Detect which cell encompasses the target text, then output its [X, Y] center coordinate. 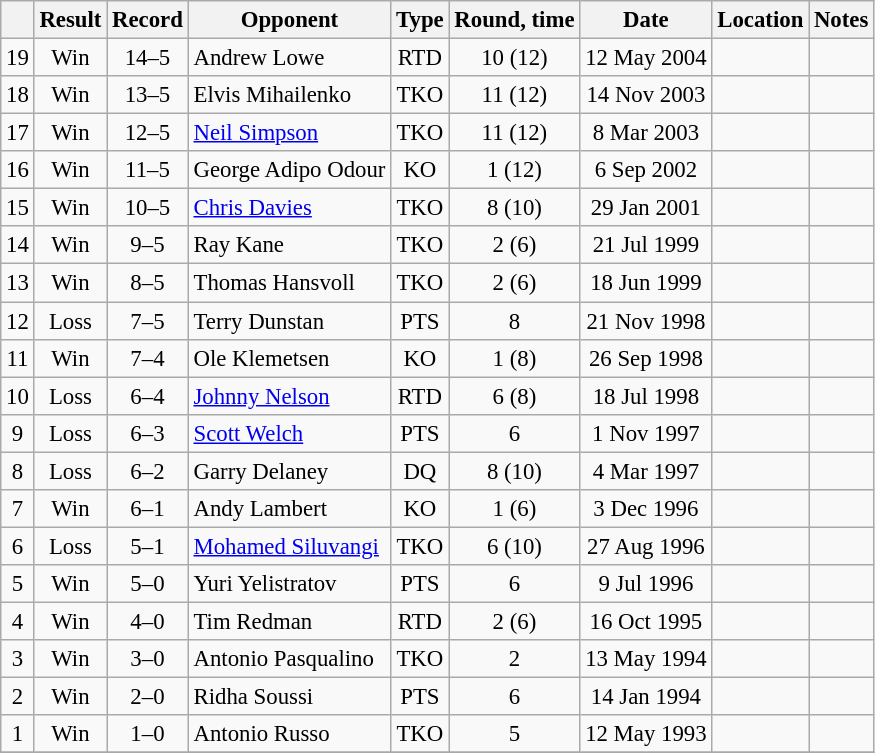
Opponent [290, 20]
Elvis Mihailenko [290, 95]
3 Dec 1996 [646, 509]
10 [18, 396]
7 [18, 509]
29 Jan 2001 [646, 208]
14–5 [148, 58]
7–5 [148, 321]
10 (12) [514, 58]
Andy Lambert [290, 509]
2–0 [148, 697]
Antonio Pasqualino [290, 659]
Tim Redman [290, 621]
18 Jun 1999 [646, 283]
4 Mar 1997 [646, 471]
Antonio Russo [290, 734]
Mohamed Siluvangi [290, 546]
Ray Kane [290, 245]
12 May 1993 [646, 734]
DQ [420, 471]
7–4 [148, 358]
13 [18, 283]
George Adipo Odour [290, 170]
Chris Davies [290, 208]
Johnny Nelson [290, 396]
Type [420, 20]
6–1 [148, 509]
17 [18, 133]
12 [18, 321]
4–0 [148, 621]
9 Jul 1996 [646, 584]
5–0 [148, 584]
14 [18, 245]
21 Nov 1998 [646, 321]
Date [646, 20]
6 (8) [514, 396]
9–5 [148, 245]
8–5 [148, 283]
12 May 2004 [646, 58]
27 Aug 1996 [646, 546]
Round, time [514, 20]
Terry Dunstan [290, 321]
15 [18, 208]
Ole Klemetsen [290, 358]
3–0 [148, 659]
14 Jan 1994 [646, 697]
3 [18, 659]
Scott Welch [290, 433]
13–5 [148, 95]
6 (10) [514, 546]
1 [18, 734]
6–4 [148, 396]
11 [18, 358]
6 Sep 2002 [646, 170]
21 Jul 1999 [646, 245]
Thomas Hansvoll [290, 283]
1 (8) [514, 358]
1 (12) [514, 170]
5–1 [148, 546]
18 Jul 1998 [646, 396]
10–5 [148, 208]
16 [18, 170]
8 Mar 2003 [646, 133]
Andrew Lowe [290, 58]
1–0 [148, 734]
4 [18, 621]
18 [18, 95]
Result [70, 20]
Ridha Soussi [290, 697]
Neil Simpson [290, 133]
Record [148, 20]
1 (6) [514, 509]
Notes [842, 20]
Yuri Yelistratov [290, 584]
Garry Delaney [290, 471]
19 [18, 58]
26 Sep 1998 [646, 358]
6–2 [148, 471]
11–5 [148, 170]
16 Oct 1995 [646, 621]
Location [760, 20]
1 Nov 1997 [646, 433]
14 Nov 2003 [646, 95]
6–3 [148, 433]
12–5 [148, 133]
9 [18, 433]
13 May 1994 [646, 659]
